Output the [x, y] coordinate of the center of the cell containing the given text.  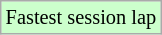
Fastest session lap [81, 17]
